Identify which cell holds the provided text, then report its [X, Y] central coordinate. 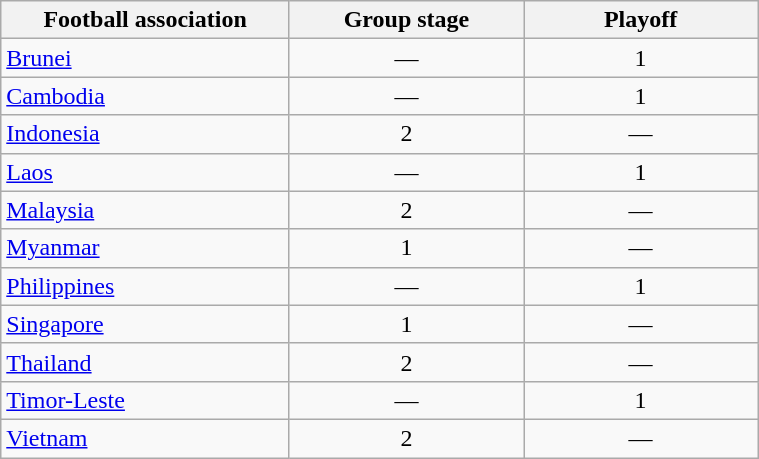
Singapore [146, 324]
Thailand [146, 362]
Playoff [641, 20]
Malaysia [146, 210]
Group stage [406, 20]
Laos [146, 172]
Timor-Leste [146, 400]
Brunei [146, 58]
Vietnam [146, 438]
Indonesia [146, 134]
Cambodia [146, 96]
Football association [146, 20]
Philippines [146, 286]
Myanmar [146, 248]
